Scan for the cell matching the given text and deliver its [x, y] coordinate at center. 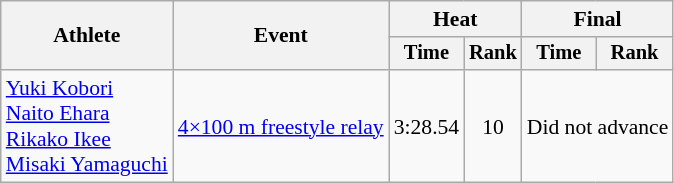
Heat [456, 19]
3:28.54 [426, 126]
10 [493, 126]
Athlete [87, 36]
4×100 m freestyle relay [281, 126]
Event [281, 36]
Yuki KoboriNaito EharaRikako IkeeMisaki Yamaguchi [87, 126]
Final [598, 19]
Did not advance [598, 126]
